Output the (X, Y) coordinate of the center of the cell containing the given text.  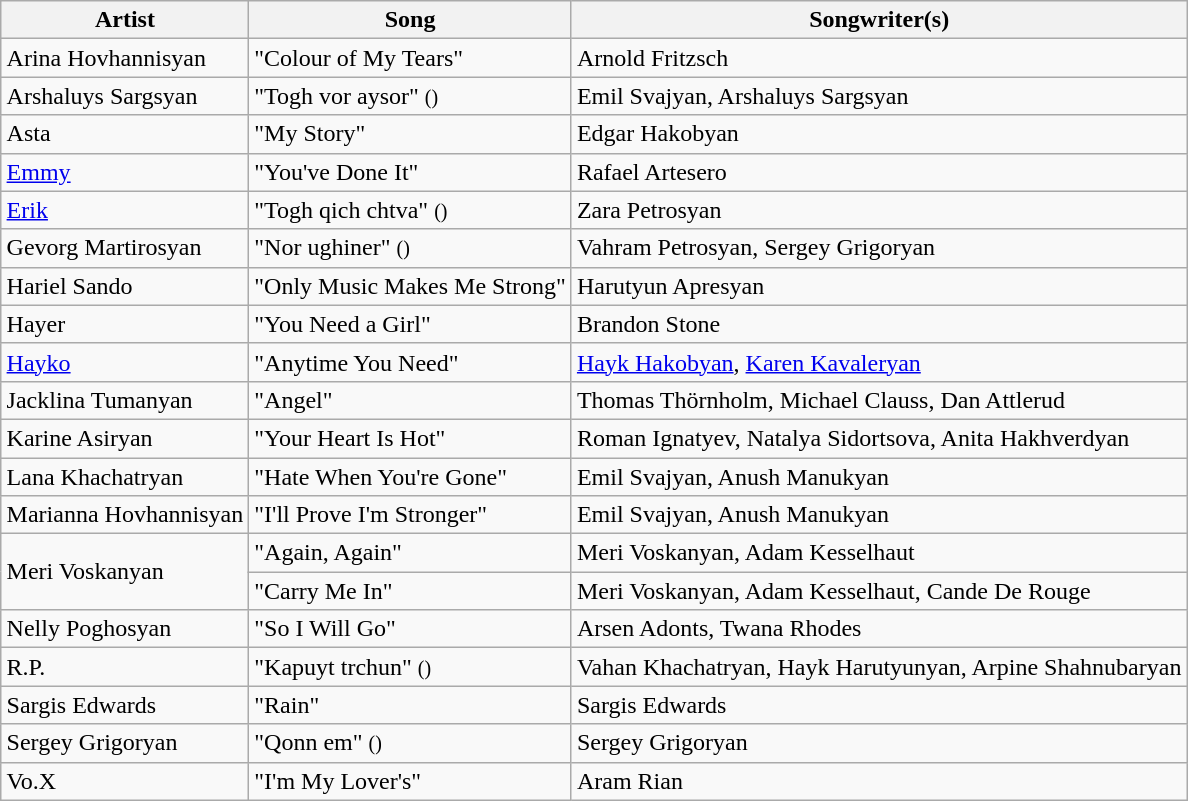
Nelly Poghosyan (125, 629)
"Carry Me In" (410, 591)
Lana Khachatryan (125, 477)
Asta (125, 134)
Harutyun Apresyan (879, 286)
"Togh vor aysor" () (410, 96)
Aram Rian (879, 781)
"Qonn em" () (410, 743)
Zara Petrosyan (879, 210)
Vahram Petrosyan, Sergey Grigoryan (879, 248)
"Nor ughiner" () (410, 248)
Thomas Thörnholm, Michael Clauss, Dan Attlerud (879, 400)
"Togh qich chtva" () (410, 210)
R.P. (125, 667)
Karine Asiryan (125, 438)
"You've Done It" (410, 172)
"Hate When You're Gone" (410, 477)
Song (410, 20)
Arshaluys Sargsyan (125, 96)
Hayer (125, 324)
Hariel Sando (125, 286)
Gevorg Martirosyan (125, 248)
Edgar Hakobyan (879, 134)
"Rain" (410, 705)
"Your Heart Is Hot" (410, 438)
"Angel" (410, 400)
Arsen Adonts, Twana Rhodes (879, 629)
Emil Svajyan, Arshaluys Sargsyan (879, 96)
"Only Music Makes Me Strong" (410, 286)
Songwriter(s) (879, 20)
"Kapuyt trchun" () (410, 667)
"I'll Prove I'm Stronger" (410, 515)
"My Story" (410, 134)
Emmy (125, 172)
Marianna Hovhannisyan (125, 515)
Hayk Hakobyan, Karen Kavaleryan (879, 362)
"So I Will Go" (410, 629)
Rafael Artesero (879, 172)
Brandon Stone (879, 324)
Meri Voskanyan (125, 572)
Artist (125, 20)
Meri Voskanyan, Adam Kesselhaut (879, 553)
"Again, Again" (410, 553)
Jacklina Tumanyan (125, 400)
Roman Ignatyev, Natalya Sidortsova, Anita Hakhverdyan (879, 438)
Arina Hovhannisyan (125, 58)
Hayko (125, 362)
"Anytime You Need" (410, 362)
"You Need a Girl" (410, 324)
Erik (125, 210)
Vo.X (125, 781)
Arnold Fritzsch (879, 58)
"I'm My Lover's" (410, 781)
Meri Voskanyan, Adam Kesselhaut, Cande De Rouge (879, 591)
"Colour of My Tears" (410, 58)
Vahan Khachatryan, Hayk Harutyunyan, Arpine Shahnubaryan (879, 667)
